Output the [x, y] coordinate of the center of the cell containing the given text.  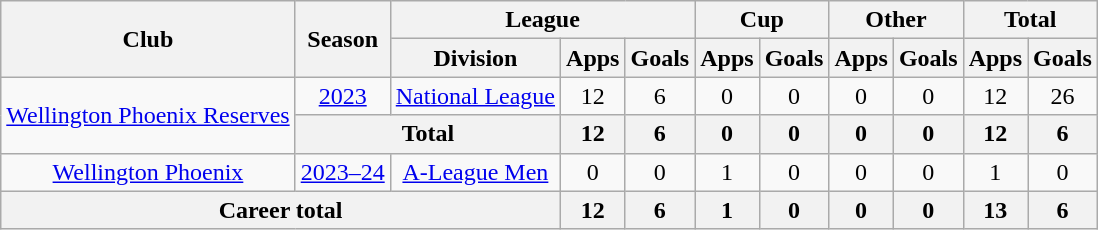
Other [896, 20]
Wellington Phoenix Reserves [148, 115]
Wellington Phoenix [148, 172]
13 [995, 210]
Division [475, 58]
2023–24 [342, 172]
A-League Men [475, 172]
League [542, 20]
Season [342, 39]
Cup [762, 20]
2023 [342, 96]
Career total [281, 210]
Club [148, 39]
National League [475, 96]
26 [1063, 96]
